Detect which cell encompasses the target text, then output its (x, y) center coordinate. 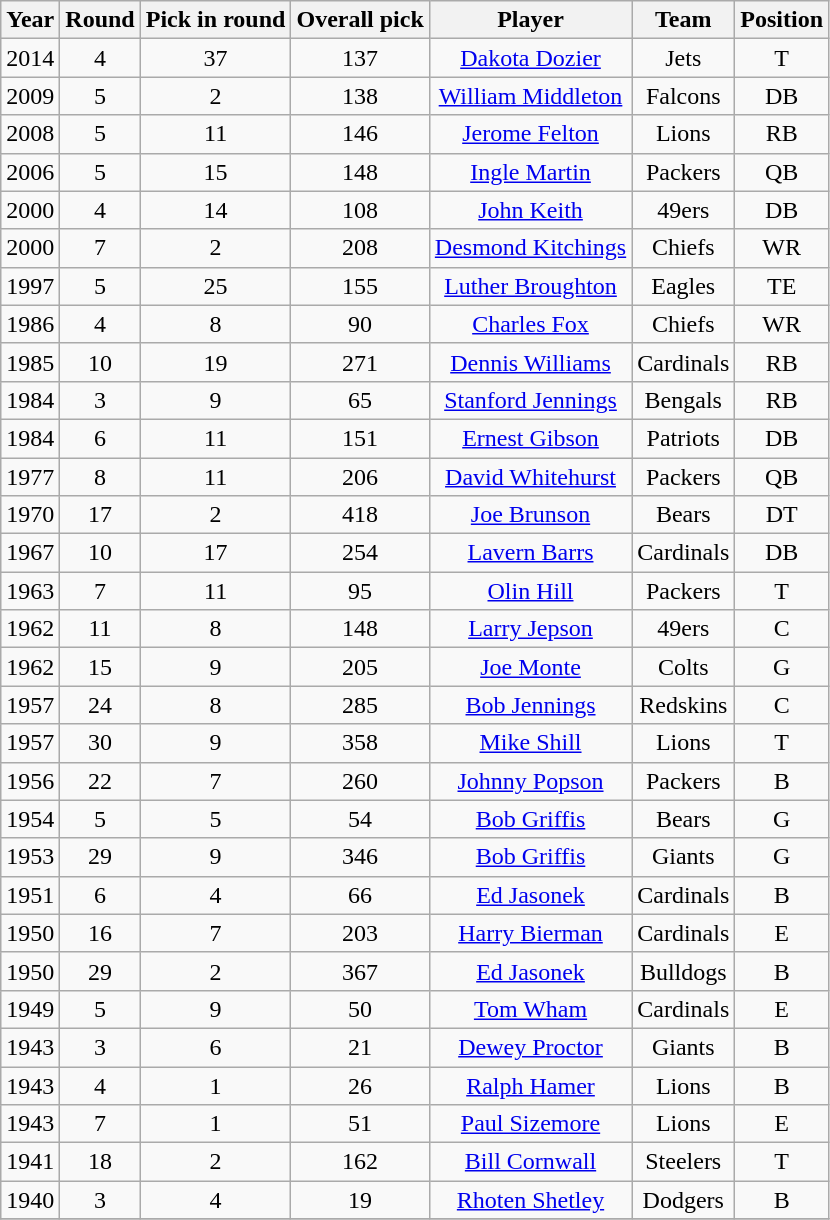
Tom Wham (530, 1009)
Position (782, 20)
108 (360, 210)
418 (360, 515)
Overall pick (360, 20)
1951 (30, 895)
TE (782, 286)
1985 (30, 362)
16 (100, 933)
Team (684, 20)
David Whitehurst (530, 477)
Ernest Gibson (530, 438)
2006 (30, 172)
205 (360, 667)
Dennis Williams (530, 362)
26 (360, 1085)
Round (100, 20)
1940 (30, 1200)
1967 (30, 553)
Bob Jennings (530, 705)
2014 (30, 58)
1997 (30, 286)
146 (360, 134)
Eagles (684, 286)
18 (100, 1162)
2008 (30, 134)
Jets (684, 58)
Joe Brunson (530, 515)
Year (30, 20)
1941 (30, 1162)
208 (360, 248)
1949 (30, 1009)
Lavern Barrs (530, 553)
54 (360, 819)
1986 (30, 324)
25 (216, 286)
Stanford Jennings (530, 400)
Dakota Dozier (530, 58)
Patriots (684, 438)
21 (360, 1047)
1954 (30, 819)
Johnny Popson (530, 781)
Joe Monte (530, 667)
138 (360, 96)
14 (216, 210)
DT (782, 515)
Falcons (684, 96)
Ingle Martin (530, 172)
90 (360, 324)
Olin Hill (530, 591)
Colts (684, 667)
151 (360, 438)
Harry Bierman (530, 933)
367 (360, 971)
Larry Jepson (530, 629)
2009 (30, 96)
50 (360, 1009)
Mike Shill (530, 743)
162 (360, 1162)
203 (360, 933)
Paul Sizemore (530, 1124)
1953 (30, 857)
Rhoten Shetley (530, 1200)
30 (100, 743)
Desmond Kitchings (530, 248)
1956 (30, 781)
22 (100, 781)
1963 (30, 591)
Steelers (684, 1162)
37 (216, 58)
Redskins (684, 705)
66 (360, 895)
William Middleton (530, 96)
1970 (30, 515)
95 (360, 591)
Dodgers (684, 1200)
Bulldogs (684, 971)
285 (360, 705)
271 (360, 362)
Jerome Felton (530, 134)
Bengals (684, 400)
Charles Fox (530, 324)
346 (360, 857)
Pick in round (216, 20)
358 (360, 743)
254 (360, 553)
Bill Cornwall (530, 1162)
65 (360, 400)
John Keith (530, 210)
137 (360, 58)
206 (360, 477)
Luther Broughton (530, 286)
Dewey Proctor (530, 1047)
Ralph Hamer (530, 1085)
51 (360, 1124)
Player (530, 20)
260 (360, 781)
24 (100, 705)
155 (360, 286)
1977 (30, 477)
